Provide the [x, y] coordinate of the cell's center where the given text is located.  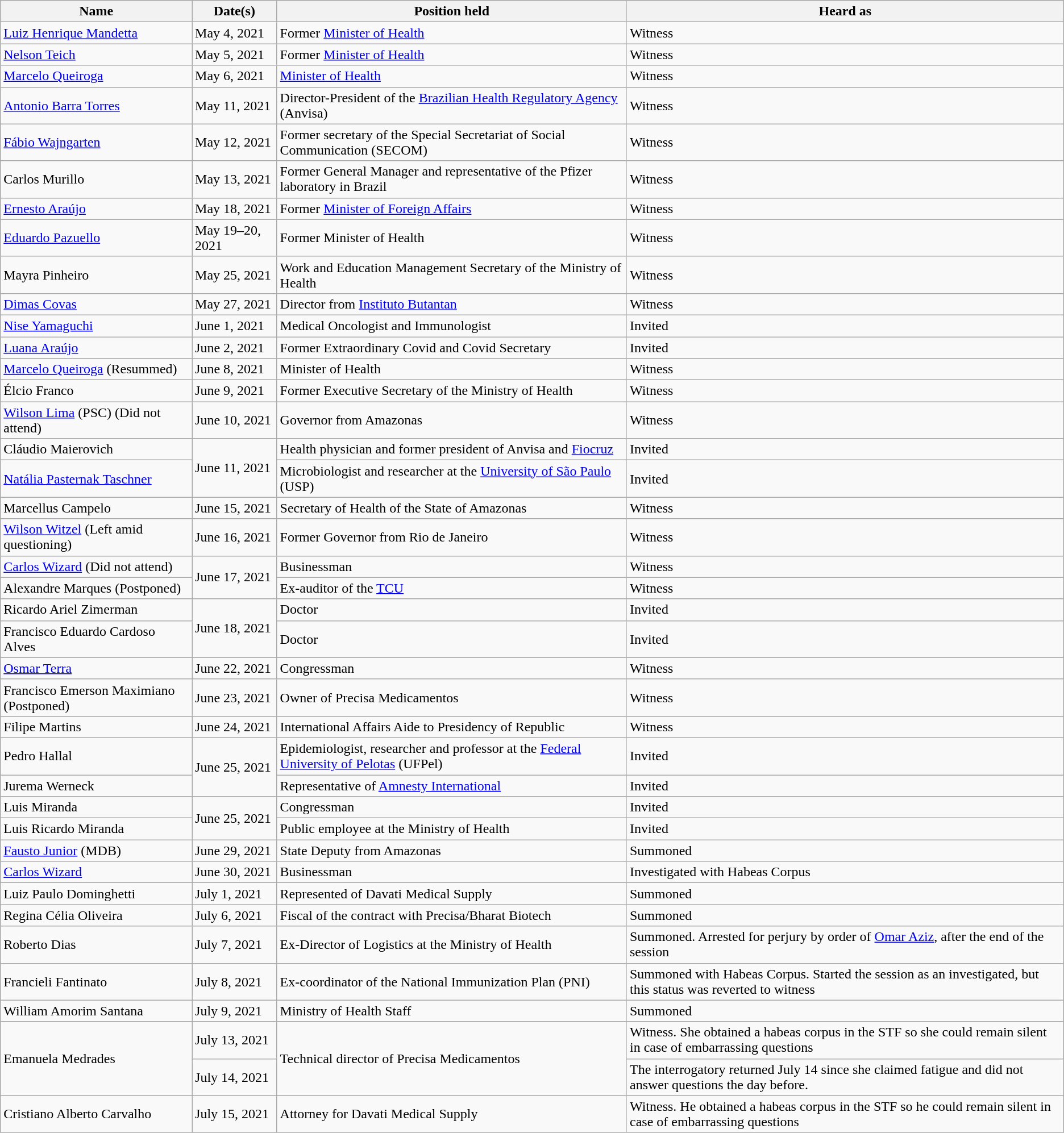
Marcellus Campelo [97, 508]
Cristiano Alberto Carvalho [97, 1114]
Natália Pasternak Taschner [97, 478]
July 13, 2021 [235, 1040]
Pedro Hallal [97, 756]
Luiz Henrique Mandetta [97, 33]
Heard as [845, 11]
Director from Instituto Butantan [451, 304]
Date(s) [235, 11]
May 19–20, 2021 [235, 238]
Ministry of Health Staff [451, 1011]
Regina Célia Oliveira [97, 915]
Dimas Covas [97, 304]
July 9, 2021 [235, 1011]
Fausto Junior (MDB) [97, 851]
May 12, 2021 [235, 142]
June 22, 2021 [235, 668]
Carlos Murillo [97, 180]
Secretary of Health of the State of Amazonas [451, 508]
Ex-auditor of the TCU [451, 588]
May 6, 2021 [235, 76]
Former Extraordinary Covid and Covid Secretary [451, 347]
July 6, 2021 [235, 915]
Nise Yamaguchi [97, 326]
May 13, 2021 [235, 180]
Former General Manager and representative of the Pfizer laboratory in Brazil [451, 180]
Luana Araújo [97, 347]
Filipe Martins [97, 727]
Emanuela Medrades [97, 1059]
Luiz Paulo Dominghetti [97, 894]
Attorney for Davati Medical Supply [451, 1114]
Marcelo Queiroga (Resummed) [97, 369]
Roberto Dias [97, 944]
Owner of Precisa Medicamentos [451, 698]
Former secretary of the Special Secretariat of Social Communication (SECOM) [451, 142]
Osmar Terra [97, 668]
May 5, 2021 [235, 55]
May 27, 2021 [235, 304]
July 14, 2021 [235, 1077]
Represented of Davati Medical Supply [451, 894]
May 4, 2021 [235, 33]
Wilson Witzel (Left amid questioning) [97, 538]
Francieli Fantinato [97, 982]
Nelson Teich [97, 55]
July 1, 2021 [235, 894]
William Amorim Santana [97, 1011]
International Affairs Aide to Presidency of Republic [451, 727]
Director-President of the Brazilian Health Regulatory Agency (Anvisa) [451, 106]
Fiscal of the contract with Precisa/Bharat Biotech [451, 915]
Mayra Pinheiro [97, 275]
May 11, 2021 [235, 106]
June 23, 2021 [235, 698]
June 10, 2021 [235, 420]
The interrogatory returned July 14 since she claimed fatigue and did not answer questions the day before. [845, 1077]
Cláudio Maierovich [97, 449]
Francisco Emerson Maximiano (Postponed) [97, 698]
June 29, 2021 [235, 851]
Technical director of Precisa Medicamentos [451, 1059]
June 18, 2021 [235, 628]
June 16, 2021 [235, 538]
Investigated with Habeas Corpus [845, 872]
Summoned. Arrested for perjury by order of Omar Aziz, after the end of the session [845, 944]
Representative of Amnesty International [451, 786]
Position held [451, 11]
Medical Oncologist and Immunologist [451, 326]
June 8, 2021 [235, 369]
Jurema Werneck [97, 786]
Carlos Wizard (Did not attend) [97, 566]
Marcelo Queiroga [97, 76]
Witness. She obtained a habeas corpus in the STF so she could remain silent in case of embarrassing questions [845, 1040]
Luis Miranda [97, 807]
Alexandre Marques (Postponed) [97, 588]
Antonio Barra Torres [97, 106]
Carlos Wizard [97, 872]
Élcio Franco [97, 391]
Health physician and former president of Anvisa and Fiocruz [451, 449]
Ricardo Ariel Zimerman [97, 610]
Francisco Eduardo Cardoso Alves [97, 639]
June 24, 2021 [235, 727]
June 30, 2021 [235, 872]
June 9, 2021 [235, 391]
Summoned with Habeas Corpus. Started the session as an investigated, but this status was reverted to witness [845, 982]
Epidemiologist, researcher and professor at the Federal University of Pelotas (UFPel) [451, 756]
Work and Education Management Secretary of the Ministry of Health [451, 275]
Witness. He obtained a habeas corpus in the STF so he could remain silent in case of embarrassing questions [845, 1114]
Eduardo Pazuello [97, 238]
Former Executive Secretary of the Ministry of Health [451, 391]
May 25, 2021 [235, 275]
State Deputy from Amazonas [451, 851]
June 1, 2021 [235, 326]
Wilson Lima (PSC) (Did not attend) [97, 420]
Governor from Amazonas [451, 420]
June 15, 2021 [235, 508]
June 17, 2021 [235, 577]
Ex-Director of Logistics at the Ministry of Health [451, 944]
July 7, 2021 [235, 944]
Microbiologist and researcher at the University of São Paulo (USP) [451, 478]
Name [97, 11]
June 2, 2021 [235, 347]
Fábio Wajngarten [97, 142]
Luis Ricardo Miranda [97, 829]
Former Minister of Foreign Affairs [451, 209]
Ernesto Araújo [97, 209]
Ex-coordinator of the National Immunization Plan (PNI) [451, 982]
July 15, 2021 [235, 1114]
July 8, 2021 [235, 982]
May 18, 2021 [235, 209]
Former Governor from Rio de Janeiro [451, 538]
Public employee at the Ministry of Health [451, 829]
June 11, 2021 [235, 468]
